Provide the (X, Y) coordinate of the cell's center where the given text is located.  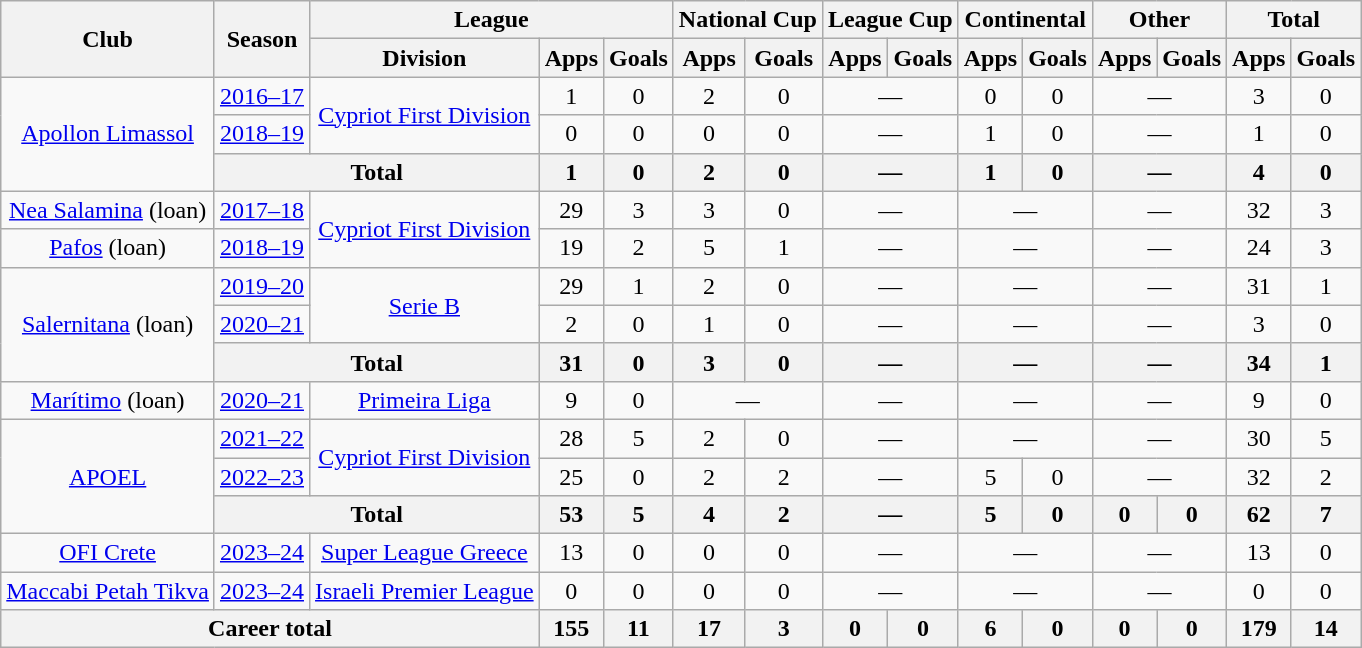
Primeira Liga (425, 400)
62 (1259, 515)
Nea Salamina (loan) (108, 210)
Division (425, 58)
National Cup (748, 20)
30 (1259, 438)
Serie B (425, 305)
Salernitana (loan) (108, 324)
2021–22 (262, 438)
Super League Greece (425, 553)
Israeli Premier League (425, 591)
179 (1259, 629)
Other (1159, 20)
2017–18 (262, 210)
25 (571, 477)
14 (1326, 629)
Apollon Limassol (108, 134)
League (492, 20)
Marítimo (loan) (108, 400)
League Cup (890, 20)
2022–23 (262, 477)
34 (1259, 362)
APOEL (108, 476)
Continental (1025, 20)
Club (108, 39)
53 (571, 515)
6 (990, 629)
2016–17 (262, 96)
17 (709, 629)
7 (1326, 515)
Career total (270, 629)
28 (571, 438)
155 (571, 629)
Season (262, 39)
Pafos (loan) (108, 248)
Maccabi Petah Tikva (108, 591)
19 (571, 248)
11 (639, 629)
24 (1259, 248)
OFI Crete (108, 553)
2019–20 (262, 286)
